Capture the cell that displays the provided text and extract its (x, y) central coordinate. 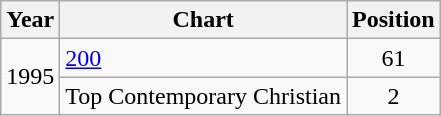
2 (393, 96)
Year (30, 20)
Position (393, 20)
1995 (30, 77)
Top Contemporary Christian (204, 96)
200 (204, 58)
Chart (204, 20)
61 (393, 58)
